Search for the cell housing the specified text and yield its [x, y] center coordinate. 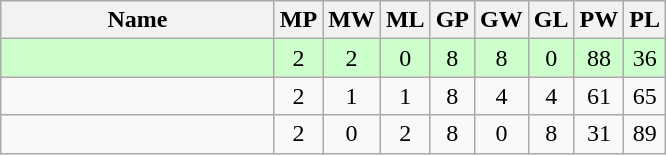
GL [551, 20]
PL [645, 20]
65 [645, 96]
61 [599, 96]
31 [599, 134]
MW [352, 20]
GP [452, 20]
Name [138, 20]
PW [599, 20]
MP [298, 20]
88 [599, 58]
ML [405, 20]
36 [645, 58]
89 [645, 134]
GW [502, 20]
